Identify which cell holds the provided text, then report its [x, y] central coordinate. 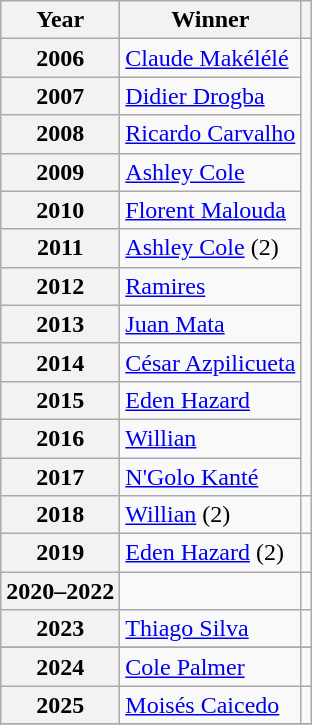
Ricardo Carvalho [210, 134]
Juan Mata [210, 324]
2025 [60, 705]
Eden Hazard (2) [210, 553]
2018 [60, 515]
Didier Drogba [210, 96]
Claude Makélélé [210, 58]
2019 [60, 553]
Florent Malouda [210, 210]
Eden Hazard [210, 400]
Ashley Cole (2) [210, 248]
2020–2022 [60, 591]
Ashley Cole [210, 172]
2007 [60, 96]
Thiago Silva [210, 629]
Year [60, 20]
2009 [60, 172]
2024 [60, 667]
2010 [60, 210]
Willian (2) [210, 515]
2014 [60, 362]
2008 [60, 134]
2011 [60, 248]
2013 [60, 324]
2015 [60, 400]
2012 [60, 286]
N'Golo Kanté [210, 477]
Cole Palmer [210, 667]
2023 [60, 629]
César Azpilicueta [210, 362]
2016 [60, 438]
Willian [210, 438]
Ramires [210, 286]
Moisés Caicedo [210, 705]
2017 [60, 477]
Winner [210, 20]
2006 [60, 58]
